Provide the (X, Y) coordinate of the cell's center where the given text is located.  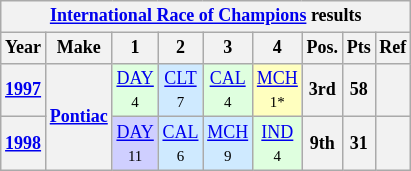
1998 (24, 144)
9th (322, 144)
DAY11 (135, 144)
DAY4 (135, 90)
CAL6 (180, 144)
MCH1* (277, 90)
31 (358, 144)
CAL4 (228, 90)
1 (135, 48)
Pts (358, 48)
Ref (393, 48)
Pos. (322, 48)
MCH9 (228, 144)
4 (277, 48)
58 (358, 90)
Year (24, 48)
3rd (322, 90)
CLT7 (180, 90)
3 (228, 48)
Pontiac (78, 116)
International Race of Champions results (206, 16)
IND4 (277, 144)
Make (78, 48)
2 (180, 48)
1997 (24, 90)
